Determine the [X, Y] coordinate at the center of the cell enclosing the given text.  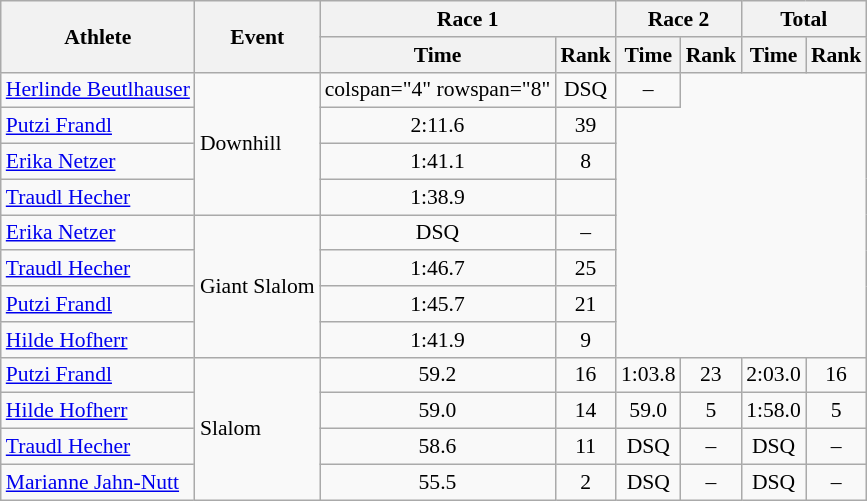
Race 1 [468, 19]
Race 2 [678, 19]
Giant Slalom [258, 286]
2:11.6 [438, 126]
39 [586, 126]
1:45.7 [438, 304]
2:03.0 [774, 375]
1:41.1 [438, 162]
Athlete [98, 36]
1:38.9 [438, 197]
1:58.0 [774, 411]
2 [586, 482]
8 [586, 162]
Slalom [258, 428]
1:03.8 [648, 375]
55.5 [438, 482]
59.2 [438, 375]
Herlinde Beutlhauser [98, 90]
58.6 [438, 447]
Event [258, 36]
23 [712, 375]
11 [586, 447]
25 [586, 269]
colspan="4" rowspan="8" [438, 90]
Marianne Jahn-Nutt [98, 482]
21 [586, 304]
14 [586, 411]
1:41.9 [438, 340]
Downhill [258, 143]
Total [804, 19]
1:46.7 [438, 269]
9 [586, 340]
